Return the (x, y) coordinate for the center point of the cell that contains the specified text.  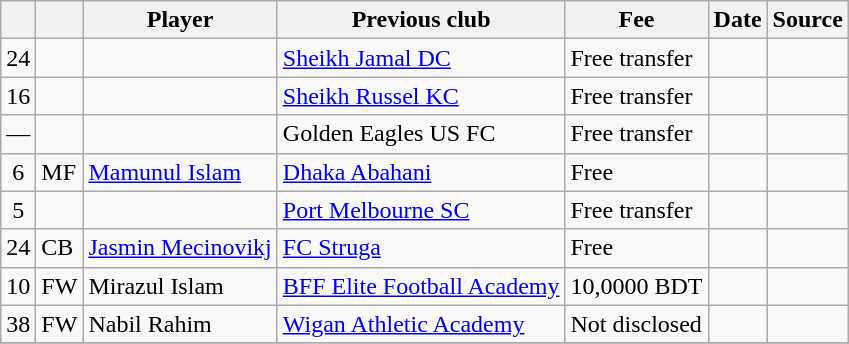
10 (18, 286)
Not disclosed (636, 324)
Source (808, 20)
FC Struga (421, 248)
Jasmin Mecinovikj (180, 248)
Port Melbourne SC (421, 210)
6 (18, 172)
MF (60, 172)
CB (60, 248)
BFF Elite Football Academy (421, 286)
Sheikh Russel KC (421, 96)
Date (738, 20)
Sheikh Jamal DC (421, 58)
Mirazul Islam (180, 286)
Player (180, 20)
Golden Eagles US FC (421, 134)
16 (18, 96)
Previous club (421, 20)
38 (18, 324)
Fee (636, 20)
5 (18, 210)
Mamunul Islam (180, 172)
Nabil Rahim (180, 324)
Wigan Athletic Academy (421, 324)
— (18, 134)
Dhaka Abahani (421, 172)
10,0000 BDT (636, 286)
